Detect which cell encompasses the target text, then output its [x, y] center coordinate. 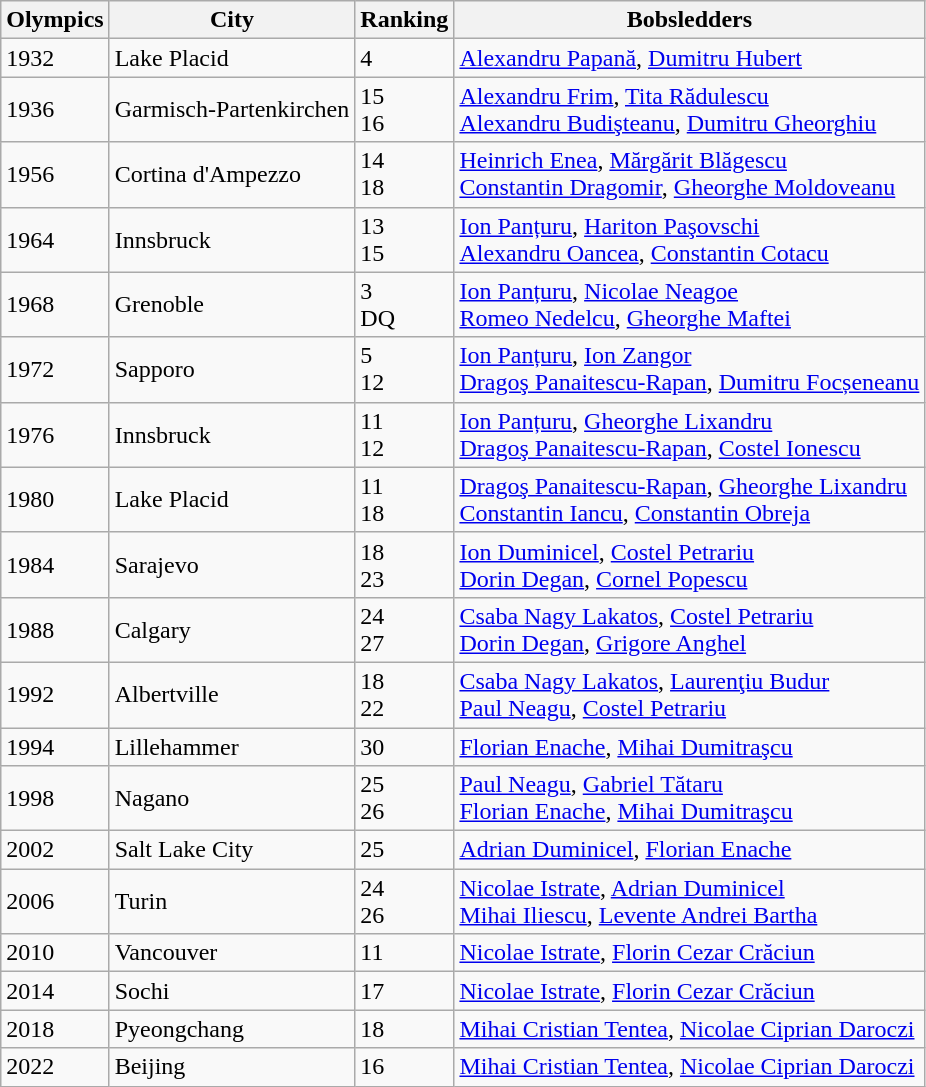
Beijing [232, 1067]
3 DQ [404, 304]
25 26 [404, 798]
1932 [55, 58]
1980 [55, 500]
Alexandru Papană, Dumitru Hubert [690, 58]
15 16 [404, 110]
Pyeongchang [232, 1029]
Sarajevo [232, 564]
Florian Enache, Mihai Dumitraşcu [690, 747]
Calgary [232, 630]
City [232, 20]
1988 [55, 630]
11 12 [404, 434]
25 [404, 850]
18 [404, 1029]
5 12 [404, 370]
Turin [232, 902]
Ion Panțuru, Hariton PaşovschiAlexandru Oancea, Constantin Cotacu [690, 240]
1956 [55, 174]
Ion Duminicel, Costel PetrariuDorin Degan, Cornel Popescu [690, 564]
Ion Panțuru, Gheorghe LixandruDragoş Panaitescu-Rapan, Costel Ionescu [690, 434]
Csaba Nagy Lakatos, Laurenţiu BudurPaul Neagu, Costel Petrariu [690, 694]
1994 [55, 747]
2018 [55, 1029]
Garmisch-Partenkirchen [232, 110]
2006 [55, 902]
Lillehammer [232, 747]
2014 [55, 991]
14 18 [404, 174]
17 [404, 991]
24 27 [404, 630]
11 18 [404, 500]
Csaba Nagy Lakatos, Costel PetrariuDorin Degan, Grigore Anghel [690, 630]
Vancouver [232, 953]
Sapporo [232, 370]
Ranking [404, 20]
16 [404, 1067]
1822 [404, 694]
1984 [55, 564]
11 [404, 953]
1936 [55, 110]
Bobsledders [690, 20]
1998 [55, 798]
Cortina d'Ampezzo [232, 174]
Albertville [232, 694]
24 26 [404, 902]
2010 [55, 953]
1972 [55, 370]
Ion Panțuru, Nicolae NeagoeRomeo Nedelcu, Gheorghe Maftei [690, 304]
2002 [55, 850]
18 23 [404, 564]
30 [404, 747]
1964 [55, 240]
Ion Panțuru, Ion ZangorDragoş Panaitescu-Rapan, Dumitru Focșeneanu [690, 370]
4 [404, 58]
Olympics [55, 20]
1992 [55, 694]
13 15 [404, 240]
Dragoş Panaitescu-Rapan, Gheorghe LixandruConstantin Iancu, Constantin Obreja [690, 500]
Heinrich Enea, Mărgărit BlăgescuConstantin Dragomir, Gheorghe Moldoveanu [690, 174]
Sochi [232, 991]
2022 [55, 1067]
1976 [55, 434]
Nagano [232, 798]
Salt Lake City [232, 850]
Alexandru Frim, Tita RădulescuAlexandru Budişteanu, Dumitru Gheorghiu [690, 110]
Adrian Duminicel, Florian Enache [690, 850]
Paul Neagu, Gabriel Tătaru Florian Enache, Mihai Dumitraşcu [690, 798]
Nicolae Istrate, Adrian DuminicelMihai Iliescu, Levente Andrei Bartha [690, 902]
Grenoble [232, 304]
1968 [55, 304]
